Find where the given text appears and provide that cell's center as [x, y] coordinate. 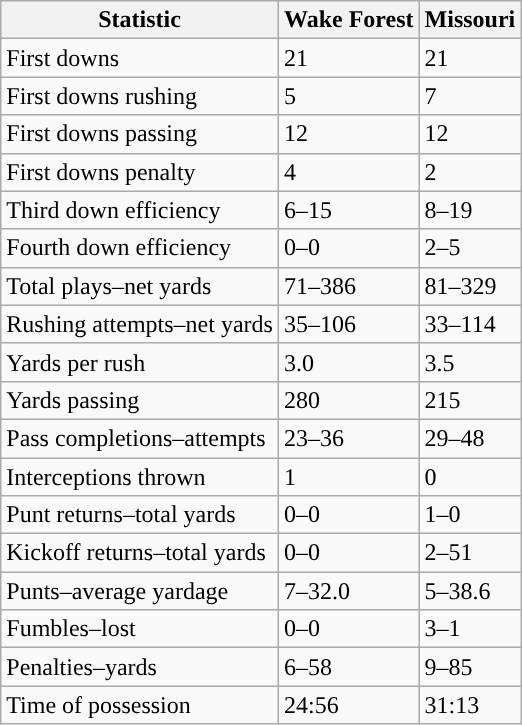
2 [470, 172]
First downs penalty [140, 172]
Yards per rush [140, 362]
Punts–average yardage [140, 591]
First downs passing [140, 134]
81–329 [470, 286]
8–19 [470, 210]
Punt returns–total yards [140, 515]
Fourth down efficiency [140, 248]
9–85 [470, 667]
6–15 [348, 210]
0 [470, 477]
2–51 [470, 553]
29–48 [470, 438]
Fumbles–lost [140, 629]
Kickoff returns–total yards [140, 553]
4 [348, 172]
3.0 [348, 362]
31:13 [470, 705]
Third down efficiency [140, 210]
7–32.0 [348, 591]
1 [348, 477]
215 [470, 400]
Wake Forest [348, 20]
33–114 [470, 324]
Missouri [470, 20]
7 [470, 96]
Rushing attempts–net yards [140, 324]
First downs [140, 58]
Interceptions thrown [140, 477]
23–36 [348, 438]
280 [348, 400]
3.5 [470, 362]
24:56 [348, 705]
35–106 [348, 324]
71–386 [348, 286]
3–1 [470, 629]
Statistic [140, 20]
Total plays–net yards [140, 286]
Time of possession [140, 705]
1–0 [470, 515]
First downs rushing [140, 96]
2–5 [470, 248]
5 [348, 96]
6–58 [348, 667]
Pass completions–attempts [140, 438]
5–38.6 [470, 591]
Penalties–yards [140, 667]
Yards passing [140, 400]
